Provide the [x, y] coordinate of the cell's center where the given text is located.  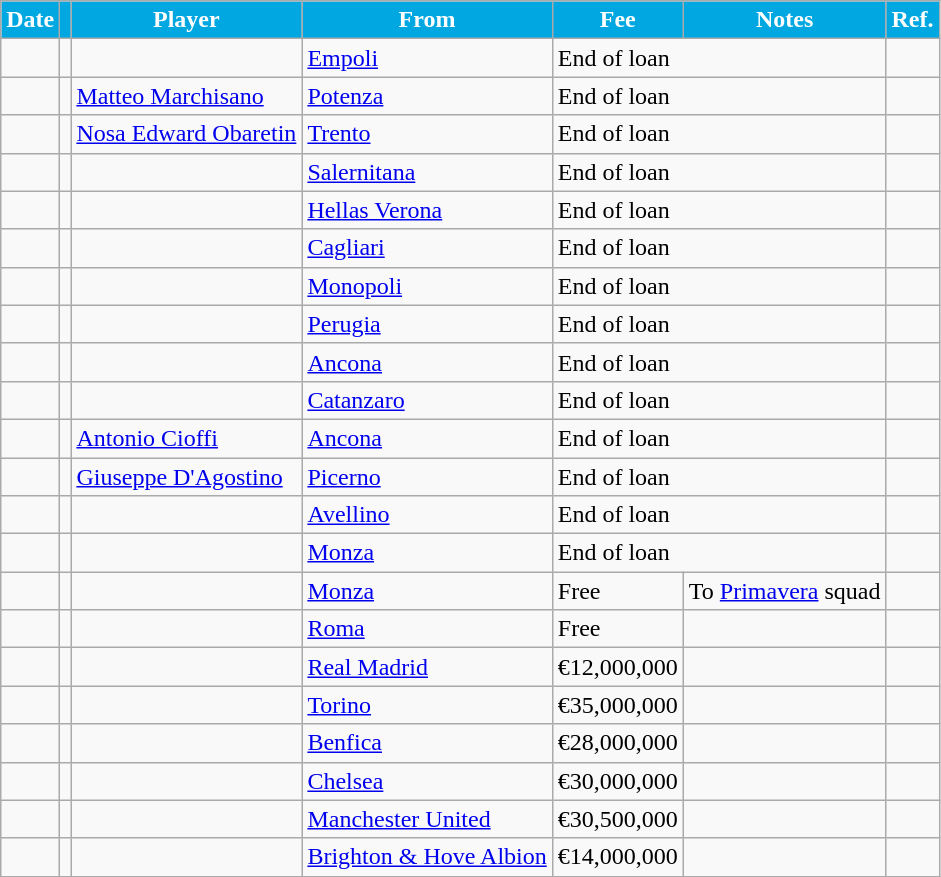
Real Madrid [427, 667]
Avellino [427, 515]
Potenza [427, 96]
Hellas Verona [427, 210]
Picerno [427, 477]
Cagliari [427, 248]
€30,000,000 [618, 781]
Empoli [427, 58]
Notes [784, 20]
Benfica [427, 743]
Monopoli [427, 286]
Chelsea [427, 781]
€28,000,000 [618, 743]
Fee [618, 20]
Brighton & Hove Albion [427, 857]
Trento [427, 134]
Matteo Marchisano [186, 96]
€12,000,000 [618, 667]
Nosa Edward Obaretin [186, 134]
Catanzaro [427, 400]
Antonio Cioffi [186, 438]
Roma [427, 629]
€35,000,000 [618, 705]
Giuseppe D'Agostino [186, 477]
€30,500,000 [618, 819]
Perugia [427, 324]
Salernitana [427, 172]
€14,000,000 [618, 857]
Manchester United [427, 819]
Ref. [912, 20]
Torino [427, 705]
Date [30, 20]
Player [186, 20]
To Primavera squad [784, 591]
From [427, 20]
